Capture the cell that displays the provided text and extract its (X, Y) central coordinate. 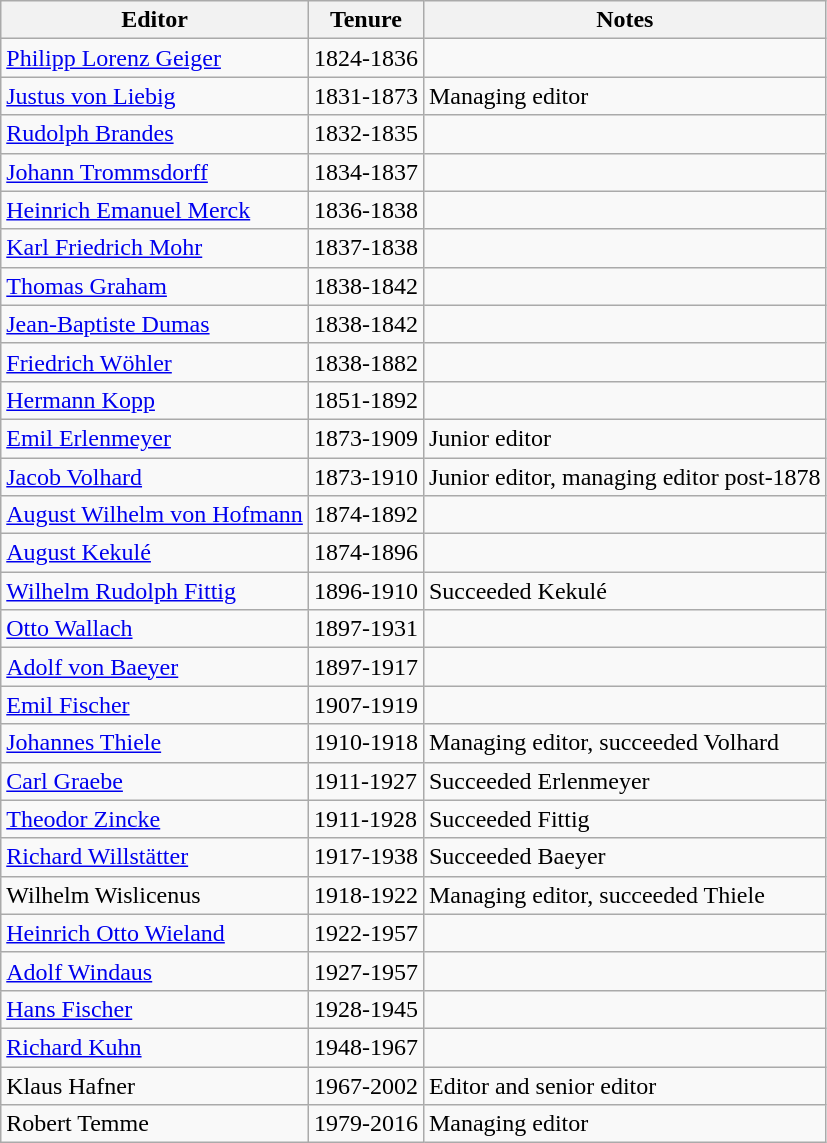
Editor and senior editor (624, 1085)
1896-1910 (366, 591)
Heinrich Emanuel Merck (155, 210)
Succeeded Fittig (624, 819)
Adolf Windaus (155, 971)
1836-1838 (366, 210)
Emil Erlenmeyer (155, 438)
Notes (624, 20)
1897-1931 (366, 629)
Friedrich Wöhler (155, 362)
Thomas Graham (155, 286)
1918-1922 (366, 895)
Heinrich Otto Wieland (155, 933)
Junior editor, managing editor post-1878 (624, 477)
Otto Wallach (155, 629)
1837-1838 (366, 248)
Karl Friedrich Mohr (155, 248)
Editor (155, 20)
Succeeded Kekulé (624, 591)
Theodor Zincke (155, 819)
Junior editor (624, 438)
Richard Willstätter (155, 857)
1967-2002 (366, 1085)
1911-1927 (366, 781)
1834-1837 (366, 172)
1979-2016 (366, 1124)
1927-1957 (366, 971)
1873-1909 (366, 438)
1907-1919 (366, 705)
1824-1836 (366, 58)
Hermann Kopp (155, 400)
1922-1957 (366, 933)
Justus von Liebig (155, 96)
Hans Fischer (155, 1009)
Jacob Volhard (155, 477)
Klaus Hafner (155, 1085)
Robert Temme (155, 1124)
1948-1967 (366, 1047)
Johann Trommsdorff (155, 172)
Carl Graebe (155, 781)
1897-1917 (366, 667)
1832-1835 (366, 134)
Adolf von Baeyer (155, 667)
Rudolph Brandes (155, 134)
Managing editor, succeeded Volhard (624, 743)
1838-1882 (366, 362)
Jean-Baptiste Dumas (155, 324)
August Kekulé (155, 553)
August Wilhelm von Hofmann (155, 515)
Managing editor, succeeded Thiele (624, 895)
1928-1945 (366, 1009)
Emil Fischer (155, 705)
Tenure (366, 20)
Succeeded Baeyer (624, 857)
Richard Kuhn (155, 1047)
1831-1873 (366, 96)
Succeeded Erlenmeyer (624, 781)
Johannes Thiele (155, 743)
Wilhelm Rudolph Fittig (155, 591)
1873-1910 (366, 477)
Wilhelm Wislicenus (155, 895)
1851-1892 (366, 400)
1874-1896 (366, 553)
1911-1928 (366, 819)
Philipp Lorenz Geiger (155, 58)
1910-1918 (366, 743)
1917-1938 (366, 857)
1874-1892 (366, 515)
